Detect which cell encompasses the target text, then output its (X, Y) center coordinate. 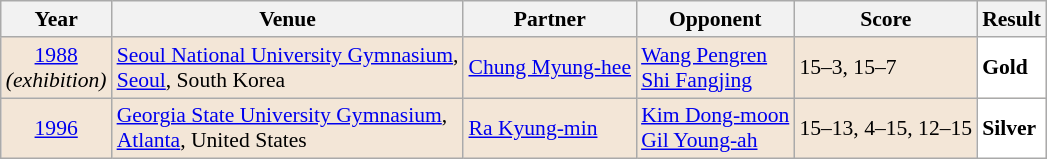
Venue (288, 19)
Georgia State University Gymnasium,Atlanta, United States (288, 128)
15–13, 4–15, 12–15 (886, 128)
Gold (1012, 68)
Result (1012, 19)
Wang Pengren Shi Fangjing (715, 68)
Partner (550, 19)
Opponent (715, 19)
Score (886, 19)
Chung Myung-hee (550, 68)
Kim Dong-moon Gil Young-ah (715, 128)
Silver (1012, 128)
1988(exhibition) (56, 68)
Year (56, 19)
15–3, 15–7 (886, 68)
Seoul National University Gymnasium,Seoul, South Korea (288, 68)
Ra Kyung-min (550, 128)
1996 (56, 128)
